Extract the (x, y) coordinate from the center of the cell holding the provided text.  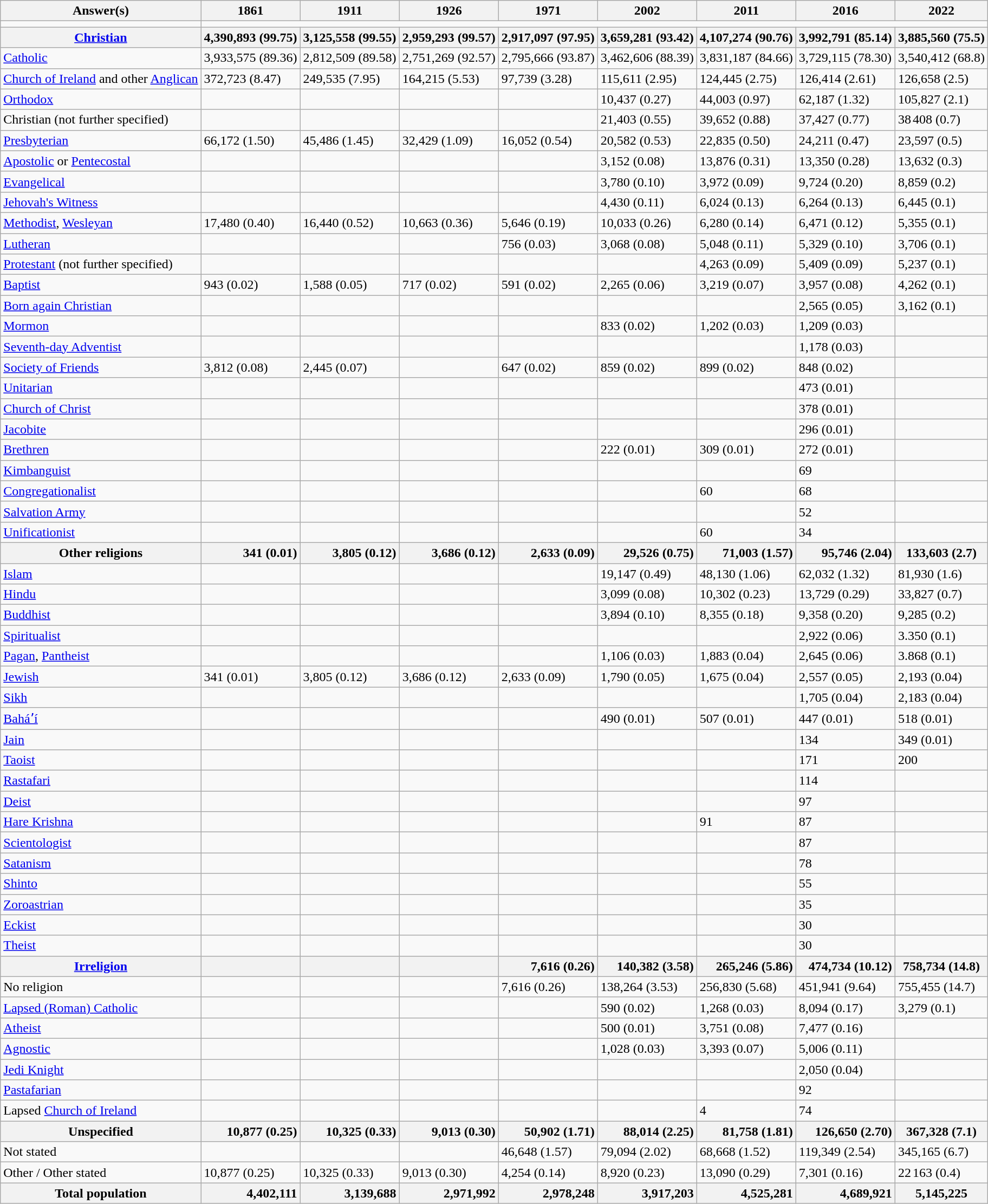
3,068 (0.08) (647, 243)
Theist (101, 946)
Pagan, Pantheist (101, 656)
8,859 (0.2) (941, 182)
4,689,921 (845, 1193)
5,145,225 (941, 1193)
79,094 (2.02) (647, 1152)
88,014 (2.25) (647, 1131)
Jehovah's Witness (101, 202)
Baptist (101, 285)
21,403 (0.55) (647, 120)
140,382 (3.58) (647, 966)
2011 (746, 11)
6,445 (0.1) (941, 202)
Sikh (101, 697)
2002 (647, 11)
Not stated (101, 1152)
92 (845, 1090)
Methodist, Wesleyan (101, 223)
Brethren (101, 450)
6,280 (0.14) (746, 223)
3,219 (0.07) (746, 285)
1,106 (0.03) (647, 656)
3,659,281 (93.42) (647, 37)
474,734 (10.12) (845, 966)
2,445 (0.07) (350, 367)
10,437 (0.27) (647, 99)
68,668 (1.52) (746, 1152)
1,588 (0.05) (350, 285)
758,734 (14.8) (941, 966)
2,795,666 (93.87) (548, 58)
Protestant (not further specified) (101, 264)
Islam (101, 574)
859 (0.02) (647, 367)
Congregationalist (101, 491)
Taoist (101, 760)
4,402,111 (250, 1193)
490 (0.01) (647, 718)
97,739 (3.28) (548, 79)
Other / Other stated (101, 1173)
590 (0.02) (647, 1007)
5,237 (0.1) (941, 264)
Satanism (101, 863)
115,611 (2.95) (647, 79)
105,827 (2.1) (941, 99)
3,780 (0.10) (647, 182)
2,917,097 (97.95) (548, 37)
2,645 (0.06) (845, 656)
17,480 (0.40) (250, 223)
591 (0.02) (548, 285)
309 (0.01) (746, 450)
349 (0.01) (941, 740)
5,048 (0.11) (746, 243)
19,147 (0.49) (647, 574)
2022 (941, 11)
1861 (250, 11)
114 (845, 781)
6,264 (0.13) (845, 202)
Pastafarian (101, 1090)
2,959,293 (99.57) (448, 37)
3.868 (0.1) (941, 656)
Buddhist (101, 615)
Seventh-day Adventist (101, 347)
97 (845, 801)
10,033 (0.26) (647, 223)
8,355 (0.18) (746, 615)
Kimbanguist (101, 470)
378 (0.01) (845, 409)
1926 (448, 11)
Born again Christian (101, 306)
Other religions (101, 553)
22,835 (0.50) (746, 140)
5,355 (0.1) (941, 223)
Eckist (101, 925)
4,525,281 (746, 1193)
Society of Friends (101, 367)
3,933,575 (89.36) (250, 58)
717 (0.02) (448, 285)
16,440 (0.52) (350, 223)
4,430 (0.11) (647, 202)
52 (845, 512)
3,125,558 (99.55) (350, 37)
5,409 (0.09) (845, 264)
171 (845, 760)
4,263 (0.09) (746, 264)
32,429 (1.09) (448, 140)
3,139,688 (350, 1193)
68 (845, 491)
3,917,203 (647, 1193)
1,268 (0.03) (746, 1007)
62,187 (1.32) (845, 99)
164,215 (5.53) (448, 79)
1,883 (0.04) (746, 656)
Lapsed (Roman) Catholic (101, 1007)
372,723 (8.47) (250, 79)
3,894 (0.10) (647, 615)
2,050 (0.04) (845, 1069)
4,262 (0.1) (941, 285)
Mormon (101, 326)
2,565 (0.05) (845, 306)
3,992,791 (85.14) (845, 37)
24,211 (0.47) (845, 140)
Presbyterian (101, 140)
95,746 (2.04) (845, 553)
Christian (not further specified) (101, 120)
134 (845, 740)
34 (845, 532)
74 (845, 1111)
1,202 (0.03) (746, 326)
3,831,187 (84.66) (746, 58)
Scientologist (101, 843)
10,302 (0.23) (746, 594)
755,455 (14.7) (941, 987)
451,941 (9.64) (845, 987)
6,024 (0.13) (746, 202)
473 (0.01) (845, 388)
3,812 (0.08) (250, 367)
Church of Christ (101, 409)
Baháʼí (101, 718)
2,751,269 (92.57) (448, 58)
Agnostic (101, 1048)
9,285 (0.2) (941, 615)
33,827 (0.7) (941, 594)
256,830 (5.68) (746, 987)
367,328 (7.1) (941, 1131)
518 (0.01) (941, 718)
Salvation Army (101, 512)
Spiritualist (101, 636)
66,172 (1.50) (250, 140)
833 (0.02) (647, 326)
2,812,509 (89.58) (350, 58)
Lutheran (101, 243)
Christian (101, 37)
Orthodox (101, 99)
124,445 (2.75) (746, 79)
13,350 (0.28) (845, 161)
Evangelical (101, 182)
29,526 (0.75) (647, 553)
4 (746, 1111)
1,209 (0.03) (845, 326)
9,724 (0.20) (845, 182)
8,094 (0.17) (845, 1007)
Jedi Knight (101, 1069)
23,597 (0.5) (941, 140)
126,658 (2.5) (941, 79)
899 (0.02) (746, 367)
55 (845, 884)
3,751 (0.08) (746, 1028)
Jewish (101, 677)
265,246 (5.86) (746, 966)
No religion (101, 987)
222 (0.01) (647, 450)
2,922 (0.06) (845, 636)
37,427 (0.77) (845, 120)
13,729 (0.29) (845, 594)
756 (0.03) (548, 243)
1,178 (0.03) (845, 347)
81,758 (1.81) (746, 1131)
2,971,992 (448, 1193)
Apostolic or Pentecostal (101, 161)
Church of Ireland and other Anglican (101, 79)
Catholic (101, 58)
943 (0.02) (250, 285)
44,003 (0.97) (746, 99)
Deist (101, 801)
6,471 (0.12) (845, 223)
447 (0.01) (845, 718)
1,028 (0.03) (647, 1048)
4,254 (0.14) (548, 1173)
22 163 (0.4) (941, 1173)
2,183 (0.04) (941, 697)
71,003 (1.57) (746, 553)
1,790 (0.05) (647, 677)
10,663 (0.36) (448, 223)
4,390,893 (99.75) (250, 37)
3,540,412 (68.8) (941, 58)
3,972 (0.09) (746, 182)
3,729,115 (78.30) (845, 58)
126,650 (2.70) (845, 1131)
5,006 (0.11) (845, 1048)
Jain (101, 740)
35 (845, 904)
13,632 (0.3) (941, 161)
3,462,606 (88.39) (647, 58)
81,930 (1.6) (941, 574)
1911 (350, 11)
48,130 (1.06) (746, 574)
8,920 (0.23) (647, 1173)
200 (941, 760)
Hare Krishna (101, 822)
3,099 (0.08) (647, 594)
Shinto (101, 884)
9,358 (0.20) (845, 615)
3,706 (0.1) (941, 243)
3,393 (0.07) (746, 1048)
Answer(s) (101, 11)
3,279 (0.1) (941, 1007)
296 (0.01) (845, 429)
5,329 (0.10) (845, 243)
Unitarian (101, 388)
69 (845, 470)
1971 (548, 11)
91 (746, 822)
1,705 (0.04) (845, 697)
45,486 (1.45) (350, 140)
62,032 (1.32) (845, 574)
13,090 (0.29) (746, 1173)
2,265 (0.06) (647, 285)
16,052 (0.54) (548, 140)
13,876 (0.31) (746, 161)
Total population (101, 1193)
119,349 (2.54) (845, 1152)
2,978,248 (548, 1193)
647 (0.02) (548, 367)
249,535 (7.95) (350, 79)
Atheist (101, 1028)
Hindu (101, 594)
Lapsed Church of Ireland (101, 1111)
3.350 (0.1) (941, 636)
Zoroastrian (101, 904)
7,301 (0.16) (845, 1173)
4,107,274 (90.76) (746, 37)
500 (0.01) (647, 1028)
38 408 (0.7) (941, 120)
3,162 (0.1) (941, 306)
126,414 (2.61) (845, 79)
78 (845, 863)
3,885,560 (75.5) (941, 37)
46,648 (1.57) (548, 1152)
133,603 (2.7) (941, 553)
2,193 (0.04) (941, 677)
Jacobite (101, 429)
Unspecified (101, 1131)
138,264 (3.53) (647, 987)
Unificationist (101, 532)
3,957 (0.08) (845, 285)
2,557 (0.05) (845, 677)
848 (0.02) (845, 367)
Rastafari (101, 781)
5,646 (0.19) (548, 223)
272 (0.01) (845, 450)
20,582 (0.53) (647, 140)
Irreligion (101, 966)
50,902 (1.71) (548, 1131)
7,477 (0.16) (845, 1028)
39,652 (0.88) (746, 120)
2016 (845, 11)
507 (0.01) (746, 718)
1,675 (0.04) (746, 677)
345,165 (6.7) (941, 1152)
3,152 (0.08) (647, 161)
